Search for the cell housing the specified text and yield its (X, Y) center coordinate. 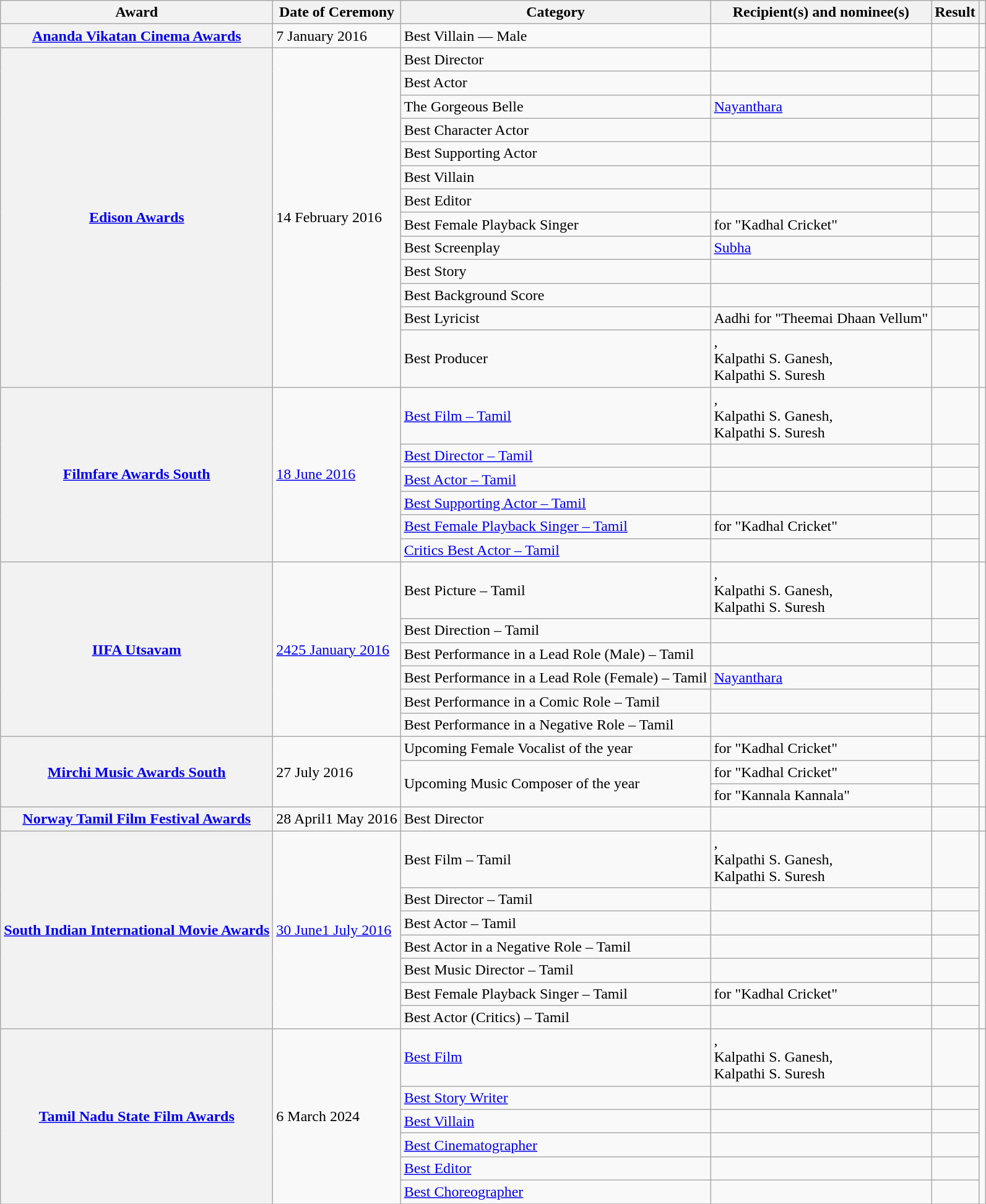
Best Story Writer (556, 1098)
Edison Awards (137, 218)
Best Producer (556, 359)
Best Choreographer (556, 1192)
28 April1 May 2016 (337, 819)
Aadhi for "Theemai Dhaan Vellum" (821, 319)
30 June1 July 2016 (337, 930)
Best Actor (556, 83)
Best Performance in a Negative Role – Tamil (556, 725)
Category (556, 12)
18 June 2016 (337, 475)
Best Cinematographer (556, 1145)
Best Character Actor (556, 130)
Recipient(s) and nominee(s) (821, 12)
Subha (821, 247)
Best Performance in a Comic Role – Tamil (556, 701)
6 March 2024 (337, 1116)
Date of Ceremony (337, 12)
Best Supporting Actor – Tamil (556, 503)
Best Performance in a Lead Role (Female) – Tamil (556, 677)
Filmfare Awards South (137, 475)
2425 January 2016 (337, 649)
Award (137, 12)
Ananda Vikatan Cinema Awards (137, 36)
Result (955, 12)
for "Kannala Kannala" (821, 796)
Best Film (556, 1057)
Mirchi Music Awards South (137, 772)
Best Villain — Male (556, 36)
14 February 2016 (337, 218)
Best Actor (Critics) – Tamil (556, 1017)
Best Picture – Tamil (556, 590)
IIFA Utsavam (137, 649)
Best Direction – Tamil (556, 630)
Norway Tamil Film Festival Awards (137, 819)
Best Story (556, 271)
Best Background Score (556, 295)
South Indian International Movie Awards (137, 930)
Best Supporting Actor (556, 153)
7 January 2016 (337, 36)
27 July 2016 (337, 772)
Best Actor in a Negative Role – Tamil (556, 947)
Best Screenplay (556, 247)
Best Female Playback Singer (556, 224)
The Gorgeous Belle (556, 106)
Critics Best Actor – Tamil (556, 550)
Upcoming Music Composer of the year (556, 783)
Best Lyricist (556, 319)
Best Music Director – Tamil (556, 970)
Upcoming Female Vocalist of the year (556, 748)
Best Performance in a Lead Role (Male) – Tamil (556, 654)
Tamil Nadu State Film Awards (137, 1116)
